Pinpoint the cell where the given text exists, returning its [X, Y] midpoint coordinate. 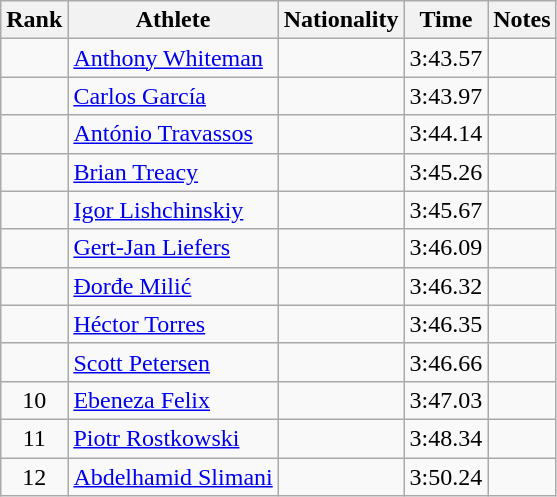
3:43.57 [446, 58]
Anthony Whiteman [173, 58]
3:45.67 [446, 210]
Abdelhamid Slimani [173, 477]
Carlos García [173, 96]
Athlete [173, 20]
3:45.26 [446, 172]
3:48.34 [446, 438]
3:47.03 [446, 400]
Rank [34, 20]
Piotr Rostkowski [173, 438]
António Travassos [173, 134]
Đorđe Milić [173, 286]
Time [446, 20]
3:43.97 [446, 96]
11 [34, 438]
Nationality [341, 20]
Notes [522, 20]
Brian Treacy [173, 172]
10 [34, 400]
Ebeneza Felix [173, 400]
3:46.32 [446, 286]
Héctor Torres [173, 324]
3:44.14 [446, 134]
Igor Lishchinskiy [173, 210]
12 [34, 477]
3:46.09 [446, 248]
3:46.35 [446, 324]
3:46.66 [446, 362]
Gert-Jan Liefers [173, 248]
3:50.24 [446, 477]
Scott Petersen [173, 362]
